Return the (X, Y) coordinate for the center point of the cell that contains the specified text.  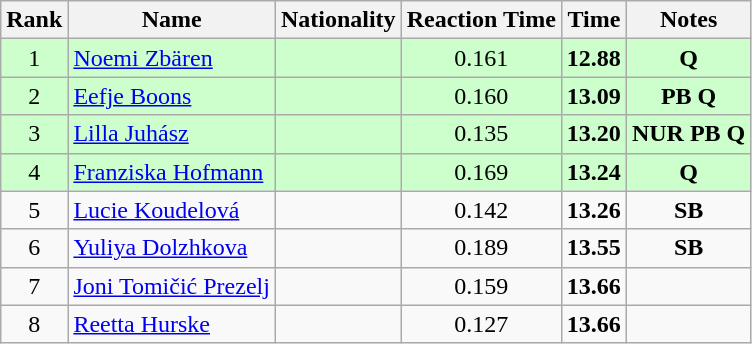
Nationality (338, 20)
0.135 (481, 134)
7 (34, 286)
13.24 (594, 172)
Time (594, 20)
3 (34, 134)
Lilla Juhász (172, 134)
13.20 (594, 134)
Franziska Hofmann (172, 172)
Notes (688, 20)
0.189 (481, 248)
8 (34, 324)
6 (34, 248)
Eefje Boons (172, 96)
0.142 (481, 210)
4 (34, 172)
Reaction Time (481, 20)
0.159 (481, 286)
0.161 (481, 58)
Reetta Hurske (172, 324)
Noemi Zbären (172, 58)
5 (34, 210)
Joni Tomičić Prezelj (172, 286)
12.88 (594, 58)
Name (172, 20)
Lucie Koudelová (172, 210)
PB Q (688, 96)
13.09 (594, 96)
2 (34, 96)
Yuliya Dolzhkova (172, 248)
0.127 (481, 324)
13.26 (594, 210)
0.169 (481, 172)
Rank (34, 20)
NUR PB Q (688, 134)
0.160 (481, 96)
13.55 (594, 248)
1 (34, 58)
